Return the (X, Y) coordinate for the center point of the cell that contains the specified text.  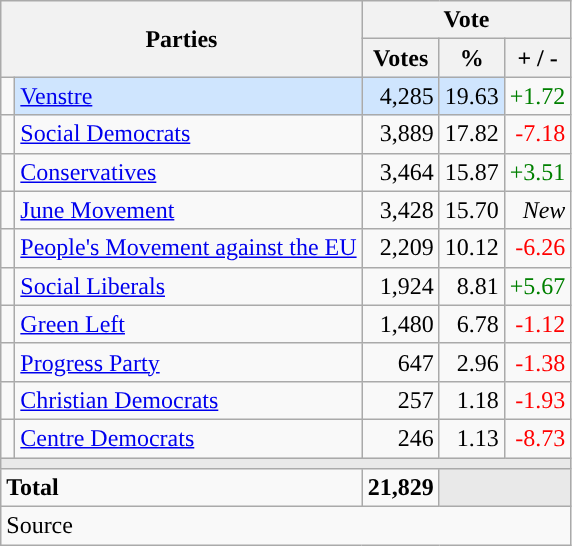
4,285 (400, 96)
+ / - (538, 58)
People's Movement against the EU (188, 248)
Social Democrats (188, 134)
% (472, 58)
+3.51 (538, 172)
Conservatives (188, 172)
246 (400, 438)
19.63 (472, 96)
3,428 (400, 210)
10.12 (472, 248)
-1.93 (538, 400)
1.13 (472, 438)
2.96 (472, 362)
Vote (466, 20)
Parties (182, 39)
Votes (400, 58)
3,889 (400, 134)
June Movement (188, 210)
-8.73 (538, 438)
15.70 (472, 210)
New (538, 210)
Total (182, 488)
1,480 (400, 324)
Source (286, 526)
2,209 (400, 248)
-7.18 (538, 134)
647 (400, 362)
Progress Party (188, 362)
8.81 (472, 286)
Social Liberals (188, 286)
17.82 (472, 134)
+1.72 (538, 96)
257 (400, 400)
1,924 (400, 286)
-1.38 (538, 362)
3,464 (400, 172)
-1.12 (538, 324)
15.87 (472, 172)
Centre Democrats (188, 438)
Venstre (188, 96)
1.18 (472, 400)
+5.67 (538, 286)
Green Left (188, 324)
-6.26 (538, 248)
21,829 (400, 488)
Christian Democrats (188, 400)
6.78 (472, 324)
